Determine the [x, y] coordinate at the center of the cell enclosing the given text.  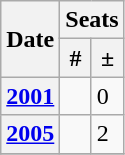
# [76, 58]
± [108, 58]
Date [30, 39]
2005 [30, 134]
Seats [92, 20]
2 [108, 134]
2001 [30, 96]
0 [108, 96]
